Pinpoint the cell where the given text exists, returning its (X, Y) midpoint coordinate. 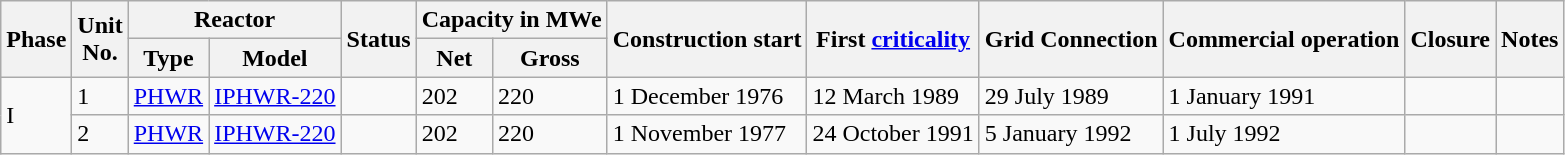
Phase (36, 39)
2 (100, 134)
Status (378, 39)
29 July 1989 (1071, 96)
Type (168, 58)
Commercial operation (1284, 39)
Reactor (234, 20)
I (36, 115)
Capacity in MWe (512, 20)
Closure (1450, 39)
Notes (1530, 39)
1 December 1976 (707, 96)
Gross (550, 58)
First criticality (893, 39)
UnitNo. (100, 39)
1 (100, 96)
24 October 1991 (893, 134)
Net (454, 58)
5 January 1992 (1071, 134)
Construction start (707, 39)
1 January 1991 (1284, 96)
Model (275, 58)
1 November 1977 (707, 134)
1 July 1992 (1284, 134)
Grid Connection (1071, 39)
12 March 1989 (893, 96)
